From the cell containing the given text, extract its center point as (X, Y) coordinate. 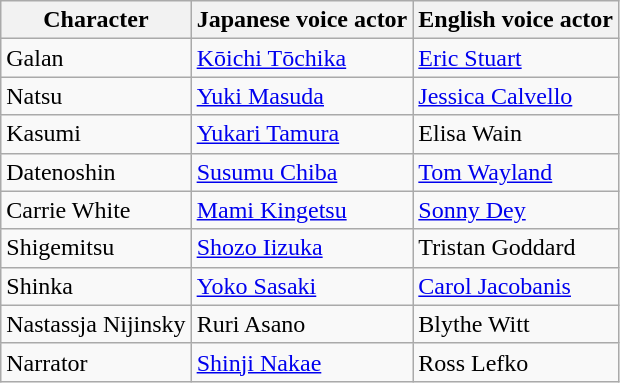
Natsu (96, 96)
Tristan Goddard (516, 248)
Jessica Calvello (516, 96)
Narrator (96, 362)
Ross Lefko (516, 362)
Yukari Tamura (302, 134)
Shinka (96, 286)
Yoko Sasaki (302, 286)
Elisa Wain (516, 134)
Eric Stuart (516, 58)
Yuki Masuda (302, 96)
Shozo Iizuka (302, 248)
Nastassja Nijinsky (96, 324)
Blythe Witt (516, 324)
Mami Kingetsu (302, 210)
Susumu Chiba (302, 172)
Ruri Asano (302, 324)
Sonny Dey (516, 210)
Datenoshin (96, 172)
English voice actor (516, 20)
Kasumi (96, 134)
Galan (96, 58)
Kōichi Tōchika (302, 58)
Carol Jacobanis (516, 286)
Carrie White (96, 210)
Tom Wayland (516, 172)
Japanese voice actor (302, 20)
Shigemitsu (96, 248)
Shinji Nakae (302, 362)
Character (96, 20)
